Return the (X, Y) coordinate for the center point of the cell that contains the specified text.  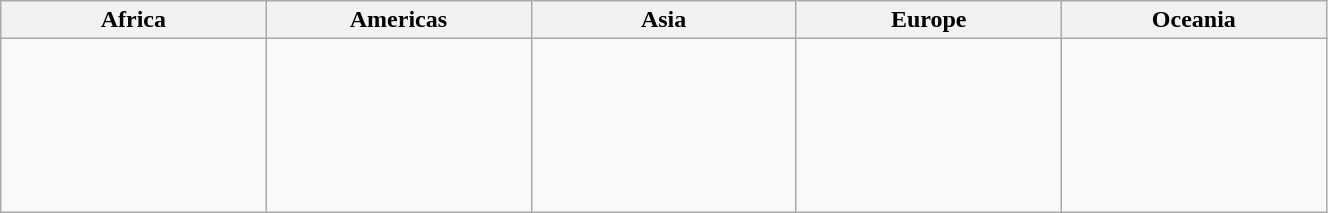
Africa (134, 20)
Americas (398, 20)
Europe (928, 20)
Asia (664, 20)
Oceania (1194, 20)
